Locate the cell with the specified text and output its [X, Y] center coordinate. 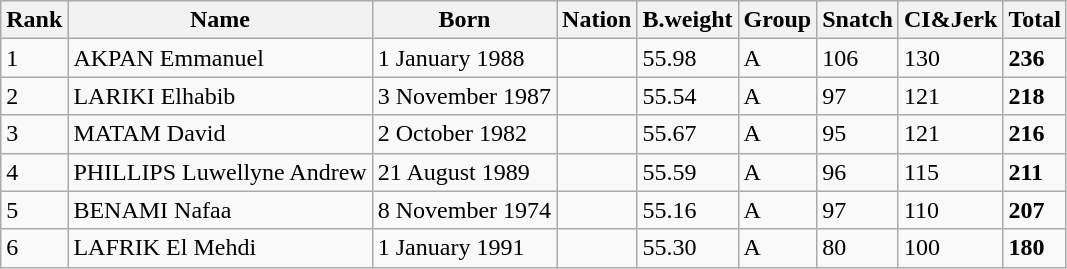
80 [858, 248]
MATAM David [220, 134]
3 November 1987 [464, 96]
236 [1035, 58]
8 November 1974 [464, 210]
LAFRIK El Mehdi [220, 248]
110 [950, 210]
96 [858, 172]
95 [858, 134]
3 [34, 134]
207 [1035, 210]
BENAMI Nafaa [220, 210]
Rank [34, 20]
1 [34, 58]
Total [1035, 20]
218 [1035, 96]
CI&Jerk [950, 20]
LARIKI Elhabib [220, 96]
55.30 [688, 248]
55.16 [688, 210]
Born [464, 20]
1 January 1988 [464, 58]
55.98 [688, 58]
21 August 1989 [464, 172]
211 [1035, 172]
115 [950, 172]
AKPAN Emmanuel [220, 58]
B.weight [688, 20]
100 [950, 248]
2 October 1982 [464, 134]
106 [858, 58]
Nation [597, 20]
Group [778, 20]
1 January 1991 [464, 248]
2 [34, 96]
5 [34, 210]
Snatch [858, 20]
55.59 [688, 172]
55.54 [688, 96]
Name [220, 20]
180 [1035, 248]
PHILLIPS Luwellyne Andrew [220, 172]
4 [34, 172]
216 [1035, 134]
55.67 [688, 134]
6 [34, 248]
130 [950, 58]
